Pinpoint the cell where the given text exists, returning its [X, Y] midpoint coordinate. 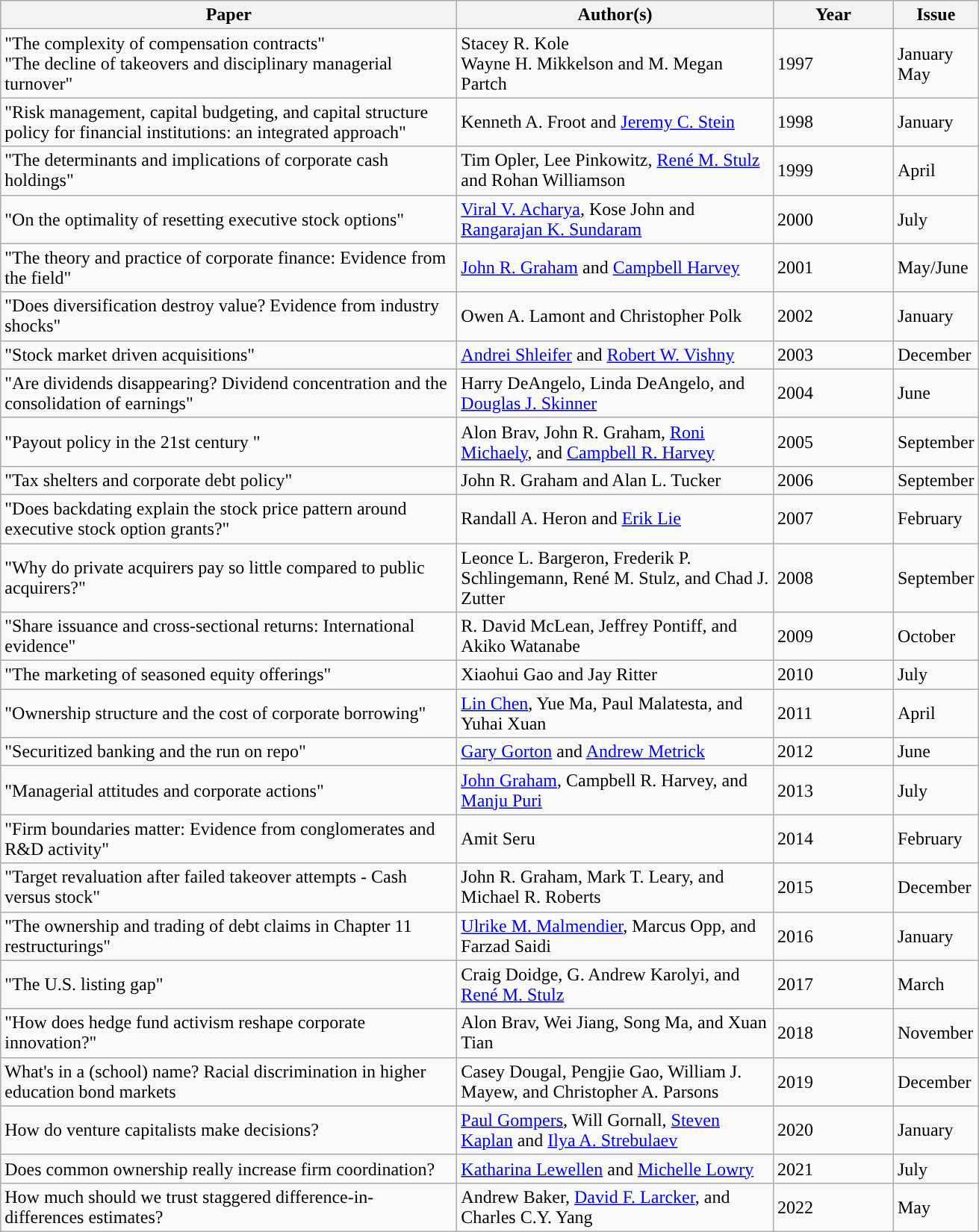
Author(s) [615, 15]
Leonce L. Bargeron, Frederik P. Schlingemann, René M. Stulz, and Chad J. Zutter [615, 578]
"The U.S. listing gap" [229, 984]
How much should we trust staggered difference-in-differences estimates? [229, 1207]
Gary Gorton and Andrew Metrick [615, 752]
May [936, 1207]
Paul Gompers, Will Gornall, Steven Kaplan and Ilya A. Strebulaev [615, 1130]
Stacey R. KoleWayne H. Mikkelson and M. Megan Partch [615, 63]
"Managerial attitudes and corporate actions" [229, 790]
"The theory and practice of corporate finance: Evidence from the field" [229, 267]
What's in a (school) name? Racial discrimination in higher education bond markets [229, 1081]
"Why do private acquirers pay so little compared to public acquirers?" [229, 578]
"Payout policy in the 21st century " [229, 442]
Amit Seru [615, 839]
John R. Graham, Mark T. Leary, and Michael R. Roberts [615, 887]
Viral V. Acharya, Kose John and Rangarajan K. Sundaram [615, 220]
2015 [833, 887]
"The complexity of compensation contracts""The decline of takeovers and disciplinary managerial turnover" [229, 63]
2008 [833, 578]
JanuaryMay [936, 63]
2020 [833, 1130]
Harry DeAngelo, Linda DeAngelo, and Douglas J. Skinner [615, 393]
"Does backdating explain the stock price pattern around executive stock option grants?" [229, 518]
2007 [833, 518]
2017 [833, 984]
November [936, 1033]
Owen A. Lamont and Christopher Polk [615, 317]
How do venture capitalists make decisions? [229, 1130]
2016 [833, 936]
"The ownership and trading of debt claims in Chapter 11 restructurings" [229, 936]
Andrew Baker, David F. Larcker, and Charles C.Y. Yang [615, 1207]
2002 [833, 317]
2021 [833, 1169]
"The determinants and implications of corporate cash holdings" [229, 170]
Tim Opler, Lee Pinkowitz, René M. Stulz and Rohan Williamson [615, 170]
"Does diversification destroy value? Evidence from industry shocks" [229, 317]
1998 [833, 122]
2019 [833, 1081]
Casey Dougal, Pengjie Gao, William J. Mayew, and Christopher A. Parsons [615, 1081]
Year [833, 15]
"Are dividends disappearing? Dividend concentration and the consolidation of earnings" [229, 393]
2022 [833, 1207]
March [936, 984]
October [936, 636]
2010 [833, 675]
"Risk management, capital budgeting, and capital structure policy for financial institutions: an integrated approach" [229, 122]
2004 [833, 393]
Andrei Shleifer and Robert W. Vishny [615, 355]
2003 [833, 355]
Kenneth A. Froot and Jeremy C. Stein [615, 122]
2000 [833, 220]
"Share issuance and cross-sectional returns: International evidence" [229, 636]
R. David McLean, Jeffrey Pontiff, and Akiko Watanabe [615, 636]
Issue [936, 15]
Katharina Lewellen and Michelle Lowry [615, 1169]
2018 [833, 1033]
Alon Brav, Wei Jiang, Song Ma, and Xuan Tian [615, 1033]
1997 [833, 63]
John Graham, Campbell R. Harvey, and Manju Puri [615, 790]
2001 [833, 267]
"Target revaluation after failed takeover attempts - Cash versus stock" [229, 887]
Lin Chen, Yue Ma, Paul Malatesta, and Yuhai Xuan [615, 714]
John R. Graham and Campbell Harvey [615, 267]
2012 [833, 752]
Alon Brav, John R. Graham, Roni Michaely, and Campbell R. Harvey [615, 442]
"Firm boundaries matter: Evidence from conglomerates and R&D activity" [229, 839]
Craig Doidge, G. Andrew Karolyi, and René M. Stulz [615, 984]
2013 [833, 790]
2009 [833, 636]
1999 [833, 170]
Ulrike M. Malmendier, Marcus Opp, and Farzad Saidi [615, 936]
"Stock market driven acquisitions" [229, 355]
"How does hedge fund activism reshape corporate innovation?" [229, 1033]
"On the optimality of resetting executive stock options" [229, 220]
2014 [833, 839]
Paper [229, 15]
Xiaohui Gao and Jay Ritter [615, 675]
Does common ownership really increase firm coordination? [229, 1169]
"Securitized banking and the run on repo" [229, 752]
2005 [833, 442]
May/June [936, 267]
"Ownership structure and the cost of corporate borrowing" [229, 714]
2006 [833, 480]
Randall A. Heron and Erik Lie [615, 518]
John R. Graham and Alan L. Tucker [615, 480]
2011 [833, 714]
"The marketing of seasoned equity offerings" [229, 675]
"Tax shelters and corporate debt policy" [229, 480]
